For the text-containing cell, return its midpoint in (X, Y) coordinate format. 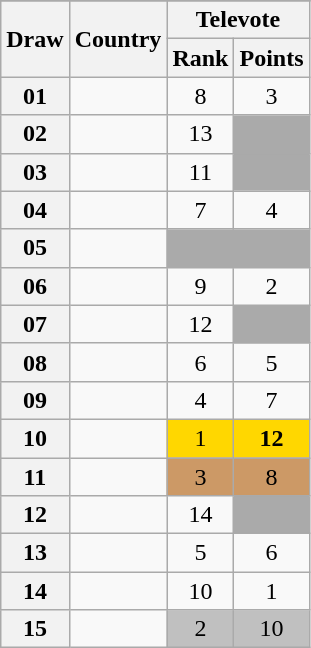
15 (35, 629)
04 (35, 210)
Country (118, 39)
08 (35, 362)
07 (35, 324)
Draw (35, 39)
02 (35, 134)
06 (35, 286)
09 (35, 400)
05 (35, 248)
03 (35, 172)
01 (35, 96)
Rank (200, 58)
9 (200, 286)
Televote (238, 20)
Points (272, 58)
